Return the (x, y) coordinate for the center point of the cell that contains the specified text.  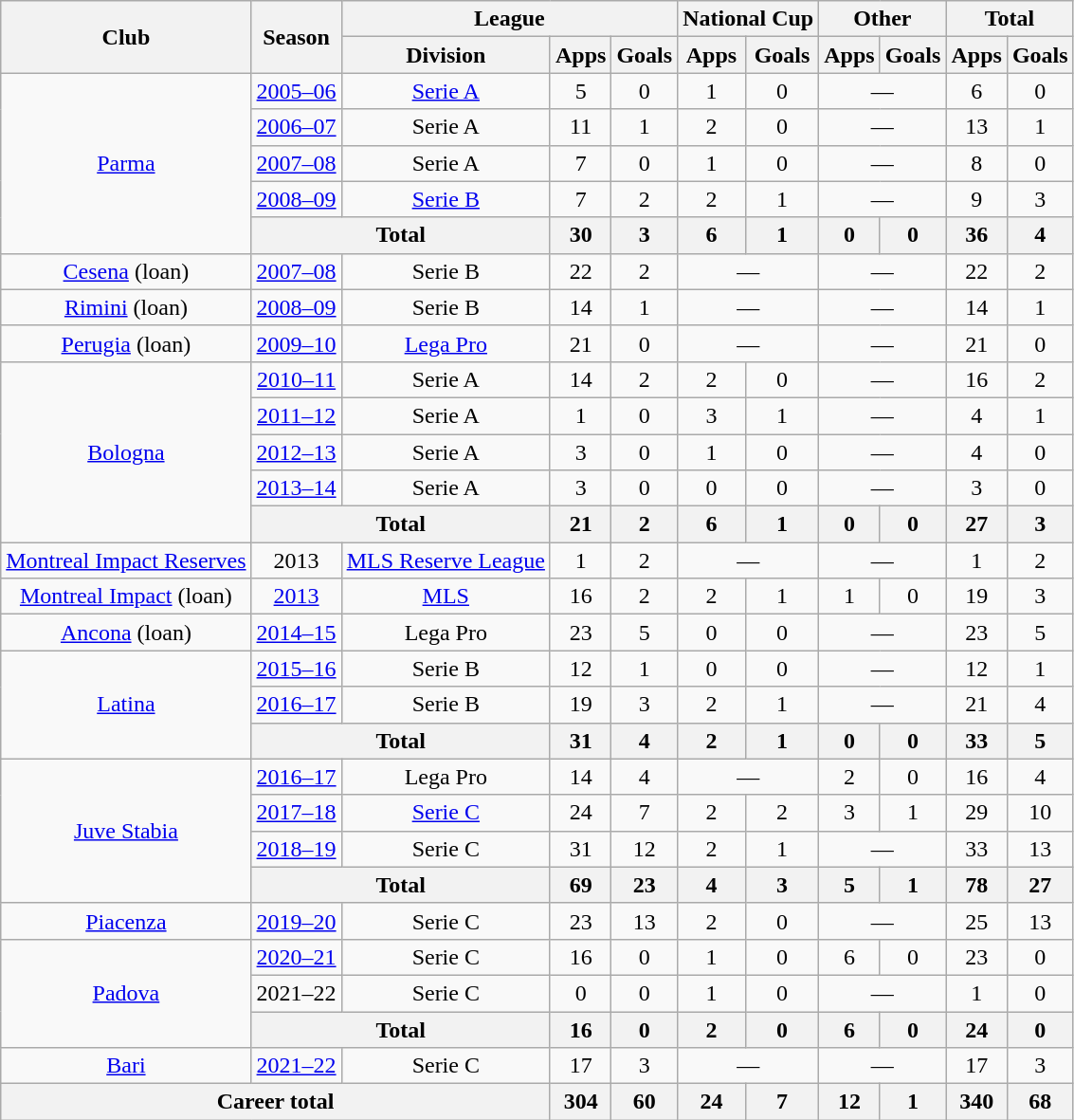
National Cup (749, 19)
Juve Stabia (126, 831)
MLS Reserve League (446, 560)
2011–12 (296, 415)
30 (580, 235)
2019–20 (296, 921)
Piacenza (126, 921)
Cesena (loan) (126, 271)
2014–15 (296, 633)
11 (580, 127)
Division (446, 55)
10 (1040, 813)
Parma (126, 163)
Montreal Impact (loan) (126, 597)
340 (976, 1102)
Club (126, 37)
Latina (126, 705)
Ancona (loan) (126, 633)
29 (976, 813)
8 (976, 163)
League (510, 19)
Rimini (loan) (126, 307)
Career total (276, 1102)
Padova (126, 993)
78 (976, 885)
2018–19 (296, 849)
2020–21 (296, 957)
2015–16 (296, 669)
69 (580, 885)
2010–11 (296, 379)
MLS (446, 597)
Montreal Impact Reserves (126, 560)
60 (645, 1102)
Season (296, 37)
Bari (126, 1066)
Other (883, 19)
68 (1040, 1102)
2017–18 (296, 813)
36 (976, 235)
2005–06 (296, 91)
2009–10 (296, 343)
2012–13 (296, 452)
2006–07 (296, 127)
304 (580, 1102)
Perugia (loan) (126, 343)
9 (976, 199)
Bologna (126, 451)
2013–14 (296, 488)
25 (976, 921)
